Locate the cell with the specified text and output its [X, Y] center coordinate. 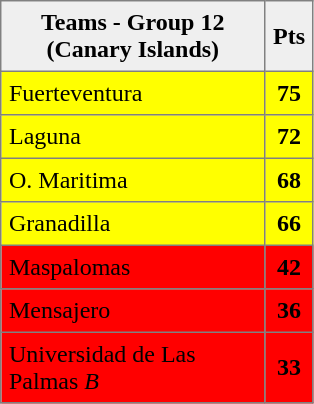
33 [289, 367]
Granadilla [133, 224]
68 [289, 180]
72 [289, 137]
66 [289, 224]
Teams - Group 12 (Canary Islands) [133, 36]
Universidad de Las Palmas B [133, 367]
Maspalomas [133, 267]
Pts [289, 36]
75 [289, 93]
Laguna [133, 137]
Fuerteventura [133, 93]
O. Maritima [133, 180]
36 [289, 311]
42 [289, 267]
Mensajero [133, 311]
